Locate the cell with the specified text and output its [x, y] center coordinate. 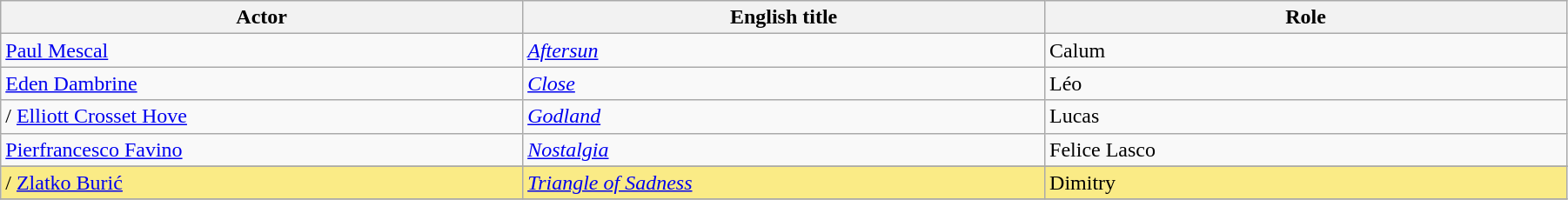
Role [1306, 17]
Godland [784, 117]
Lucas [1306, 117]
Felice Lasco [1306, 150]
Actor [262, 17]
Calum [1306, 50]
Close [784, 83]
/ Zlatko Burić [262, 183]
English title [784, 17]
Pierfrancesco Favino [262, 150]
Nostalgia [784, 150]
Paul Mescal [262, 50]
Eden Dambrine [262, 83]
Aftersun [784, 50]
Dimitry [1306, 183]
/ Elliott Crosset Hove [262, 117]
Triangle of Sadness [784, 183]
Léo [1306, 83]
